Capture the cell that displays the provided text and extract its (x, y) central coordinate. 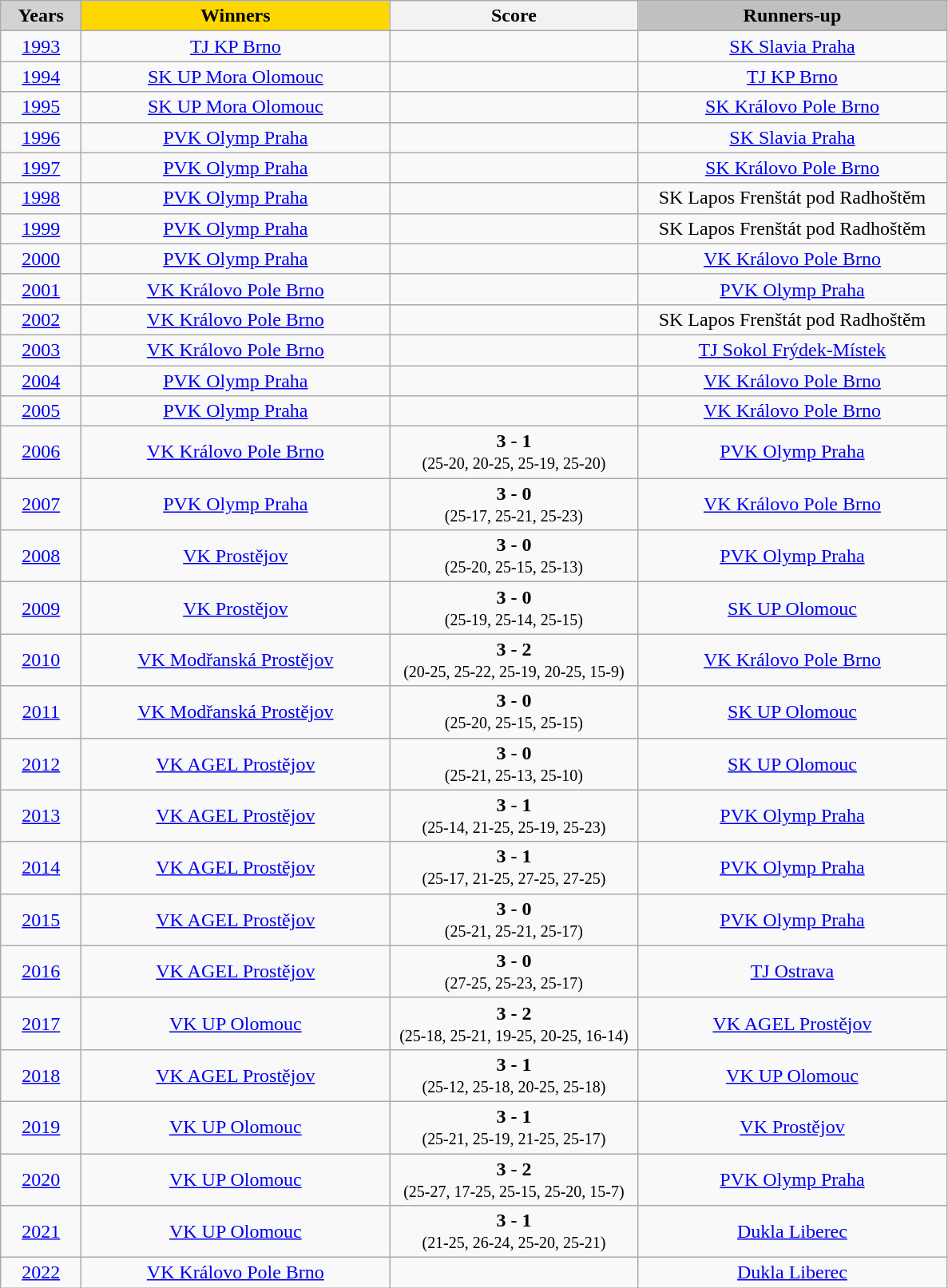
Runners-up (792, 16)
2019 (42, 1127)
1995 (42, 107)
3 - 0(27-25, 25-23, 25-17) (514, 971)
3 - 1(25-12, 25-18, 20-25, 25-18) (514, 1075)
1999 (42, 228)
2005 (42, 411)
1997 (42, 168)
2017 (42, 1024)
3 - 0(25-21, 25-21, 25-17) (514, 920)
2016 (42, 971)
3 - 2(25-27, 17-25, 25-15, 25-20, 15-7) (514, 1179)
3 - 0(25-17, 25-21, 25-23) (514, 505)
2000 (42, 259)
2018 (42, 1075)
3 - 0(25-21, 25-13, 25-10) (514, 763)
Years (42, 16)
3 - 2(20-25, 25-22, 25-19, 20-25, 15-9) (514, 660)
2007 (42, 505)
2020 (42, 1179)
1998 (42, 198)
1994 (42, 77)
2011 (42, 712)
2009 (42, 608)
1993 (42, 46)
2003 (42, 350)
2002 (42, 319)
1996 (42, 137)
3 - 1(25-14, 21-25, 25-19, 25-23) (514, 816)
2004 (42, 381)
TJ Ostrava (792, 971)
2001 (42, 289)
2010 (42, 660)
3 - 2(25-18, 25-21, 19-25, 20-25, 16-14) (514, 1024)
3 - 0(25-20, 25-15, 25-13) (514, 556)
Winners (236, 16)
Score (514, 16)
2022 (42, 1273)
2012 (42, 763)
3 - 1(25-17, 21-25, 27-25, 27-25) (514, 867)
2008 (42, 556)
3 - 0(25-20, 25-15, 25-15) (514, 712)
2014 (42, 867)
3 - 1(25-21, 25-19, 21-25, 25-17) (514, 1127)
2021 (42, 1231)
3 - 0(25-19, 25-14, 25-15) (514, 608)
2015 (42, 920)
2006 (42, 452)
3 - 1(21-25, 26-24, 25-20, 25-21) (514, 1231)
TJ Sokol Frýdek-Místek (792, 350)
2013 (42, 816)
3 - 1(25-20, 20-25, 25-19, 25-20) (514, 452)
